Capture the cell that displays the provided text and extract its (x, y) central coordinate. 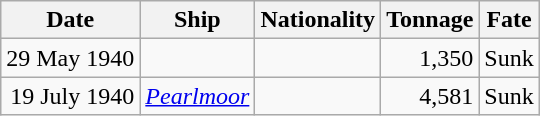
Date (70, 20)
19 July 1940 (70, 96)
1,350 (430, 58)
Pearlmoor (198, 96)
4,581 (430, 96)
Tonnage (430, 20)
Nationality (318, 20)
29 May 1940 (70, 58)
Fate (509, 20)
Ship (198, 20)
